Scan for the cell matching the given text and deliver its (X, Y) coordinate at center. 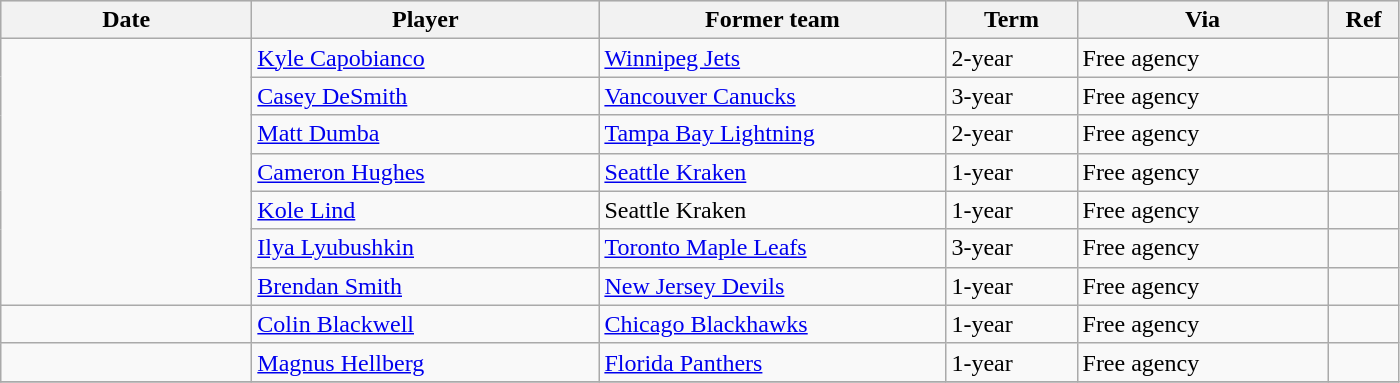
New Jersey Devils (772, 286)
Tampa Bay Lightning (772, 134)
Kyle Capobianco (426, 58)
Colin Blackwell (426, 324)
Ref (1364, 20)
Brendan Smith (426, 286)
Date (126, 20)
Kole Lind (426, 210)
Vancouver Canucks (772, 96)
Florida Panthers (772, 362)
Magnus Hellberg (426, 362)
Ilya Lyubushkin (426, 248)
Toronto Maple Leafs (772, 248)
Chicago Blackhawks (772, 324)
Via (1202, 20)
Casey DeSmith (426, 96)
Matt Dumba (426, 134)
Former team (772, 20)
Player (426, 20)
Term (1012, 20)
Winnipeg Jets (772, 58)
Cameron Hughes (426, 172)
